Find where the given text appears and provide that cell's center as (X, Y) coordinate. 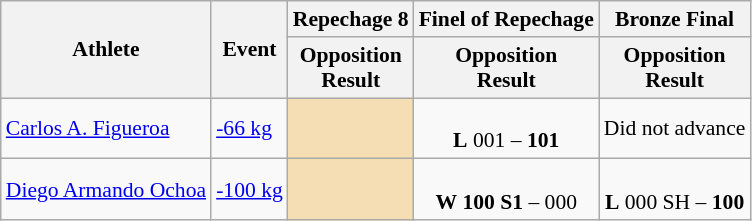
W 100 S1 – 000 (506, 190)
Repechage 8 (351, 19)
Athlete (106, 50)
Diego Armando Ochoa (106, 190)
-66 kg (250, 128)
Bronze Final (675, 19)
L 000 SH – 100 (675, 190)
L 001 – 101 (506, 128)
-100 kg (250, 190)
Event (250, 50)
Carlos A. Figueroa (106, 128)
Finel of Repechage (506, 19)
Did not advance (675, 128)
